Identify which cell holds the provided text, then report its [x, y] central coordinate. 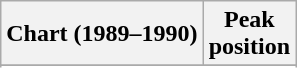
Chart (1989–1990) [102, 34]
Peakposition [249, 34]
